Find where the given text appears and provide that cell's center as [x, y] coordinate. 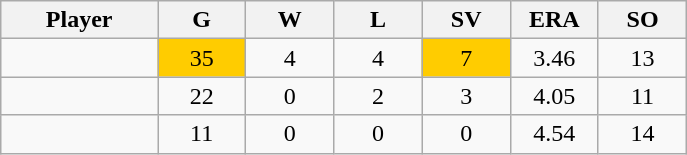
4.05 [554, 96]
3.46 [554, 58]
4.54 [554, 134]
SO [642, 20]
L [378, 20]
SV [466, 20]
13 [642, 58]
3 [466, 96]
14 [642, 134]
35 [202, 58]
7 [466, 58]
2 [378, 96]
Player [80, 20]
W [290, 20]
ERA [554, 20]
22 [202, 96]
G [202, 20]
